Scan for the cell matching the given text and deliver its (x, y) coordinate at center. 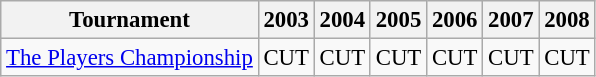
Tournament (130, 20)
2007 (511, 20)
2004 (342, 20)
2008 (567, 20)
2006 (455, 20)
2005 (398, 20)
The Players Championship (130, 58)
2003 (286, 20)
